Find where the given text appears and provide that cell's center as (x, y) coordinate. 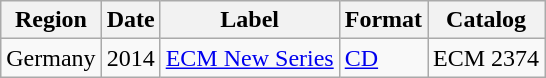
CD (383, 58)
Germany (51, 58)
Format (383, 20)
Date (130, 20)
ECM New Series (250, 58)
2014 (130, 58)
Region (51, 20)
Label (250, 20)
ECM 2374 (486, 58)
Catalog (486, 20)
